Extract the (x, y) coordinate from the center of the cell holding the provided text.  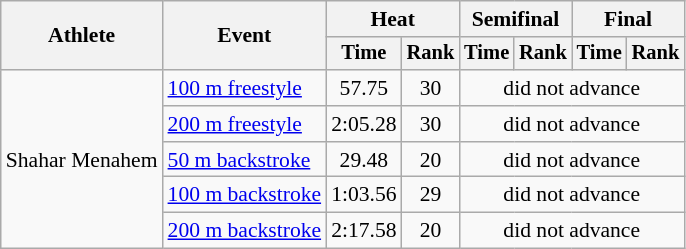
Athlete (82, 36)
Heat (392, 19)
1:03.56 (364, 195)
29 (431, 195)
2:17.58 (364, 231)
Semifinal (515, 19)
100 m backstroke (245, 195)
200 m freestyle (245, 124)
29.48 (364, 160)
200 m backstroke (245, 231)
57.75 (364, 88)
100 m freestyle (245, 88)
50 m backstroke (245, 160)
Final (628, 19)
Event (245, 36)
Shahar Menahem (82, 159)
2:05.28 (364, 124)
